Return the [x, y] coordinate for the center point of the cell that contains the specified text.  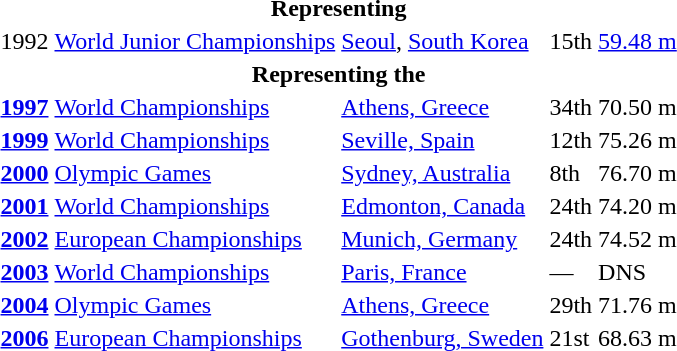
European Championships [195, 239]
Munich, Germany [442, 239]
Seoul, South Korea [442, 41]
8th [571, 173]
— [571, 272]
15th [571, 41]
Edmonton, Canada [442, 206]
World Junior Championships [195, 41]
Paris, France [442, 272]
12th [571, 140]
Seville, Spain [442, 140]
29th [571, 305]
34th [571, 107]
Sydney, Australia [442, 173]
